Extract the (X, Y) coordinate from the center of the cell holding the provided text.  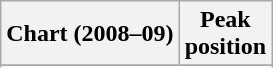
Peakposition (225, 34)
Chart (2008–09) (90, 34)
